Pinpoint the cell where the given text exists, returning its (x, y) midpoint coordinate. 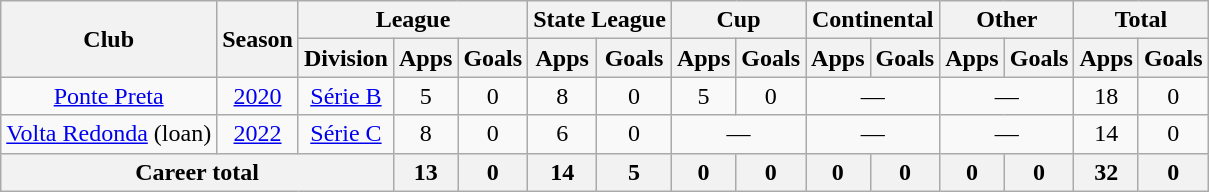
Ponte Preta (109, 96)
Cup (738, 20)
State League (600, 20)
32 (1106, 172)
Total (1141, 20)
Division (346, 58)
Série C (346, 134)
2020 (258, 96)
Career total (198, 172)
League (412, 20)
6 (562, 134)
Volta Redonda (loan) (109, 134)
Série B (346, 96)
2022 (258, 134)
13 (425, 172)
Club (109, 39)
Continental (873, 20)
Other (1007, 20)
18 (1106, 96)
Season (258, 39)
